Return [x, y] of the center of cell containing provided text 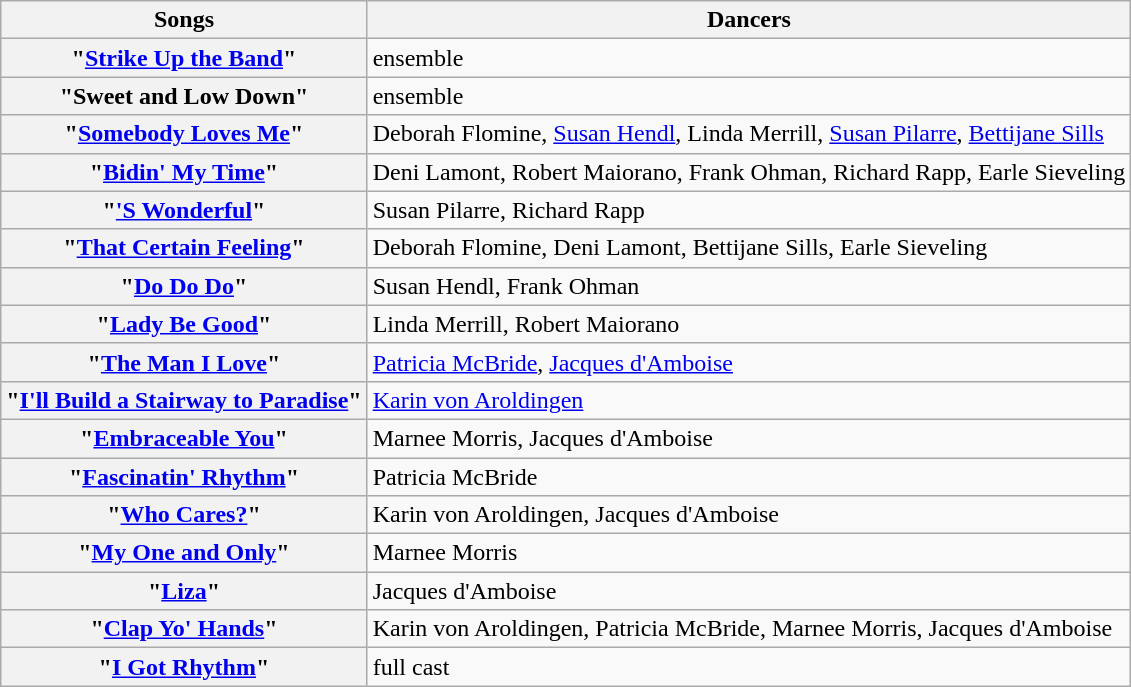
Karin von Aroldingen, Patricia McBride, Marnee Morris, Jacques d'Amboise [749, 629]
Linda Merrill, Robert Maiorano [749, 324]
Jacques d'Amboise [749, 591]
"Sweet and Low Down" [184, 96]
Karin von Aroldingen [749, 400]
Patricia McBride [749, 477]
Karin von Aroldingen, Jacques d'Amboise [749, 515]
"That Certain Feeling" [184, 248]
Songs [184, 20]
"Liza" [184, 591]
Patricia McBride, Jacques d'Amboise [749, 362]
"Who Cares?" [184, 515]
"Do Do Do" [184, 286]
"Lady Be Good" [184, 324]
Susan Pilarre, Richard Rapp [749, 210]
"Somebody Loves Me" [184, 134]
"Clap Yo' Hands" [184, 629]
"'S Wonderful" [184, 210]
"My One and Only" [184, 553]
"Bidin' My Time" [184, 172]
Dancers [749, 20]
"Fascinatin' Rhythm" [184, 477]
Deborah Flomine, Susan Hendl, Linda Merrill, Susan Pilarre, Bettijane Sills [749, 134]
"I'll Build a Stairway to Paradise" [184, 400]
"Embraceable You" [184, 438]
Deborah Flomine, Deni Lamont, Bettijane Sills, Earle Sieveling [749, 248]
Susan Hendl, Frank Ohman [749, 286]
Deni Lamont, Robert Maiorano, Frank Ohman, Richard Rapp, Earle Sieveling [749, 172]
"Strike Up the Band" [184, 58]
full cast [749, 667]
"The Man I Love" [184, 362]
Marnee Morris [749, 553]
"I Got Rhythm" [184, 667]
Marnee Morris, Jacques d'Amboise [749, 438]
